Find where the given text appears and provide that cell's center as (x, y) coordinate. 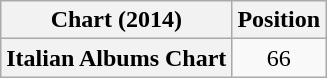
Position (279, 20)
66 (279, 58)
Chart (2014) (116, 20)
Italian Albums Chart (116, 58)
